From the cell containing the given text, extract its center point as [x, y] coordinate. 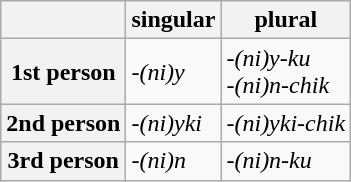
1st person [64, 72]
singular [174, 20]
-(ni)yki-chik [286, 123]
-(ni)n-ku [286, 161]
3rd person [64, 161]
2nd person [64, 123]
plural [286, 20]
-(ni)y-ku-(ni)n-chik [286, 72]
-(ni)y [174, 72]
-(ni)n [174, 161]
-(ni)yki [174, 123]
